Capture the cell that displays the provided text and extract its (X, Y) central coordinate. 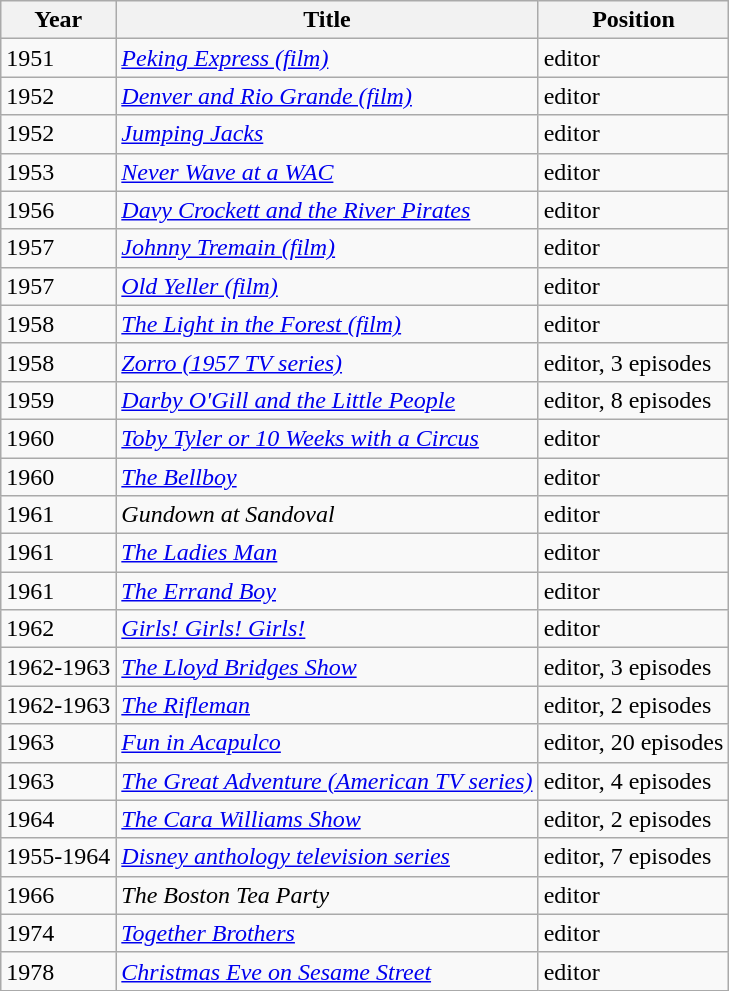
1974 (58, 933)
1978 (58, 971)
Title (327, 20)
Old Yeller (film) (327, 286)
1955-1964 (58, 857)
Christmas Eve on Sesame Street (327, 971)
Peking Express (film) (327, 58)
Position (634, 20)
The Boston Tea Party (327, 895)
1962 (58, 629)
1956 (58, 210)
The Bellboy (327, 477)
1953 (58, 172)
Girls! Girls! Girls! (327, 629)
The Errand Boy (327, 591)
1951 (58, 58)
The Cara Williams Show (327, 819)
Fun in Acapulco (327, 743)
1959 (58, 400)
Johnny Tremain (film) (327, 248)
Gundown at Sandoval (327, 515)
The Lloyd Bridges Show (327, 667)
The Ladies Man (327, 553)
Jumping Jacks (327, 134)
Disney anthology television series (327, 857)
Darby O'Gill and the Little People (327, 400)
The Light in the Forest (film) (327, 324)
Denver and Rio Grande (film) (327, 96)
editor, 8 episodes (634, 400)
Davy Crockett and the River Pirates (327, 210)
Together Brothers (327, 933)
editor, 20 episodes (634, 743)
The Rifleman (327, 705)
1966 (58, 895)
Toby Tyler or 10 Weeks with a Circus (327, 438)
1964 (58, 819)
editor, 4 episodes (634, 781)
The Great Adventure (American TV series) (327, 781)
Year (58, 20)
Zorro (1957 TV series) (327, 362)
Never Wave at a WAC (327, 172)
editor, 7 episodes (634, 857)
